Pinpoint the cell where the given text exists, returning its [X, Y] midpoint coordinate. 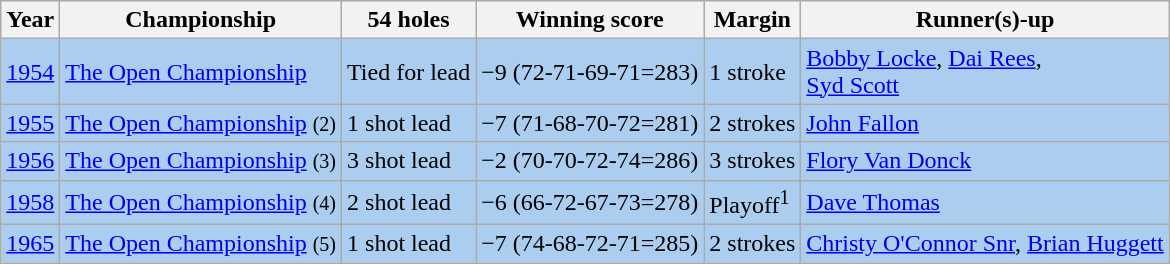
1954 [30, 72]
Year [30, 20]
−9 (72-71-69-71=283) [590, 72]
Margin [752, 20]
−7 (71-68-70-72=281) [590, 123]
The Open Championship (5) [201, 244]
2 shot lead [409, 202]
1958 [30, 202]
1955 [30, 123]
1956 [30, 161]
−6 (66-72-67-73=278) [590, 202]
Dave Thomas [985, 202]
The Open Championship (3) [201, 161]
1 stroke [752, 72]
1965 [30, 244]
The Open Championship [201, 72]
The Open Championship (2) [201, 123]
−7 (74-68-72-71=285) [590, 244]
John Fallon [985, 123]
Championship [201, 20]
The Open Championship (4) [201, 202]
Playoff1 [752, 202]
Runner(s)-up [985, 20]
Christy O'Connor Snr, Brian Huggett [985, 244]
−2 (70-70-72-74=286) [590, 161]
3 strokes [752, 161]
Flory Van Donck [985, 161]
Winning score [590, 20]
54 holes [409, 20]
Bobby Locke, Dai Rees, Syd Scott [985, 72]
3 shot lead [409, 161]
Tied for lead [409, 72]
